From the cell containing the given text, extract its center point as (X, Y) coordinate. 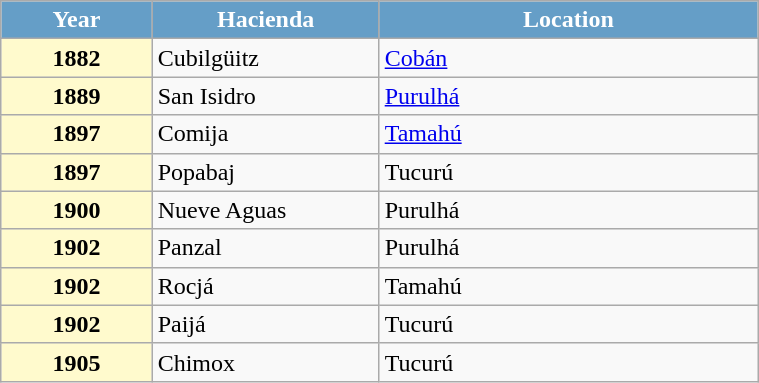
Comija (266, 134)
Nueve Aguas (266, 210)
Panzal (266, 248)
1889 (76, 96)
Location (568, 20)
1900 (76, 210)
Rocjá (266, 286)
Cobán (568, 58)
1882 (76, 58)
Cubilgüitz (266, 58)
Hacienda (266, 20)
Popabaj (266, 172)
Year (76, 20)
Chimox (266, 362)
Paijá (266, 324)
San Isidro (266, 96)
1905 (76, 362)
